Capture the cell that displays the provided text and extract its [x, y] central coordinate. 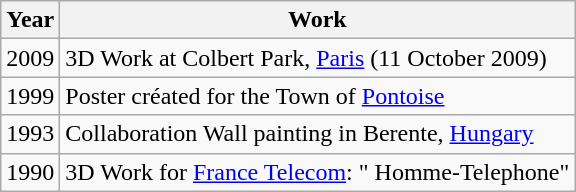
3D Work for France Telecom: " Homme-Telephone" [318, 172]
2009 [30, 58]
Poster créated for the Town of Pontoise [318, 96]
1990 [30, 172]
Year [30, 20]
1993 [30, 134]
1999 [30, 96]
Collaboration Wall painting in Berente, Hungary [318, 134]
3D Work at Colbert Park, Paris (11 October 2009) [318, 58]
Work [318, 20]
